Provide the (x, y) coordinate of the cell's center where the given text is located.  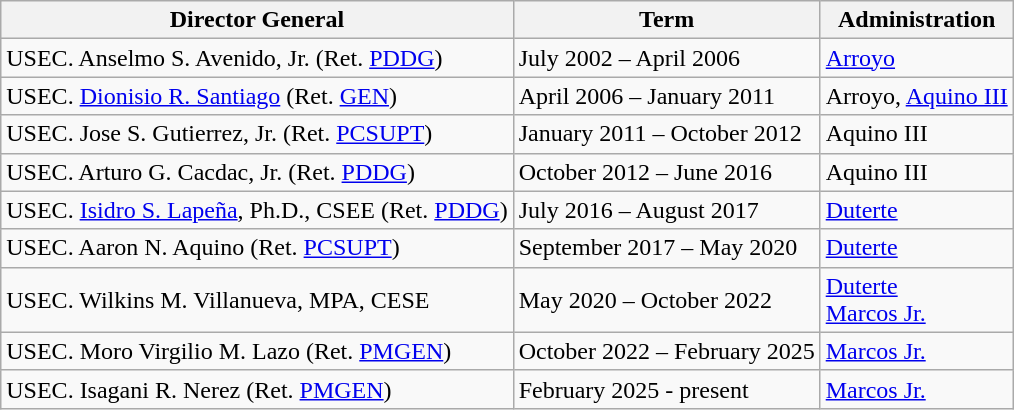
September 2017 – May 2020 (666, 248)
USEC. Arturo G. Cacdac, Jr. (Ret. PDDG) (257, 172)
USEC. Jose S. Gutierrez, Jr. (Ret. PCSUPT) (257, 134)
Administration (916, 20)
Term (666, 20)
USEC. Dionisio R. Santiago (Ret. GEN) (257, 96)
April 2006 – January 2011 (666, 96)
USEC. Anselmo S. Avenido, Jr. (Ret. PDDG) (257, 58)
February 2025 - present (666, 389)
Director General (257, 20)
Arroyo (916, 58)
May 2020 – October 2022 (666, 300)
USEC. Aaron N. Aquino (Ret. PCSUPT) (257, 248)
October 2012 – June 2016 (666, 172)
USEC. Wilkins M. Villanueva, MPA, CESE (257, 300)
USEC. Moro Virgilio M. Lazo (Ret. PMGEN) (257, 351)
DuterteMarcos Jr. (916, 300)
January 2011 – October 2012 (666, 134)
July 2002 – April 2006 (666, 58)
USEC. Isidro S. Lapeña, Ph.D., CSEE (Ret. PDDG) (257, 210)
Arroyo, Aquino III (916, 96)
USEC. Isagani R. Nerez (Ret. PMGEN) (257, 389)
July 2016 – August 2017 (666, 210)
October 2022 – February 2025 (666, 351)
